Extract the (X, Y) coordinate from the center of the cell holding the provided text.  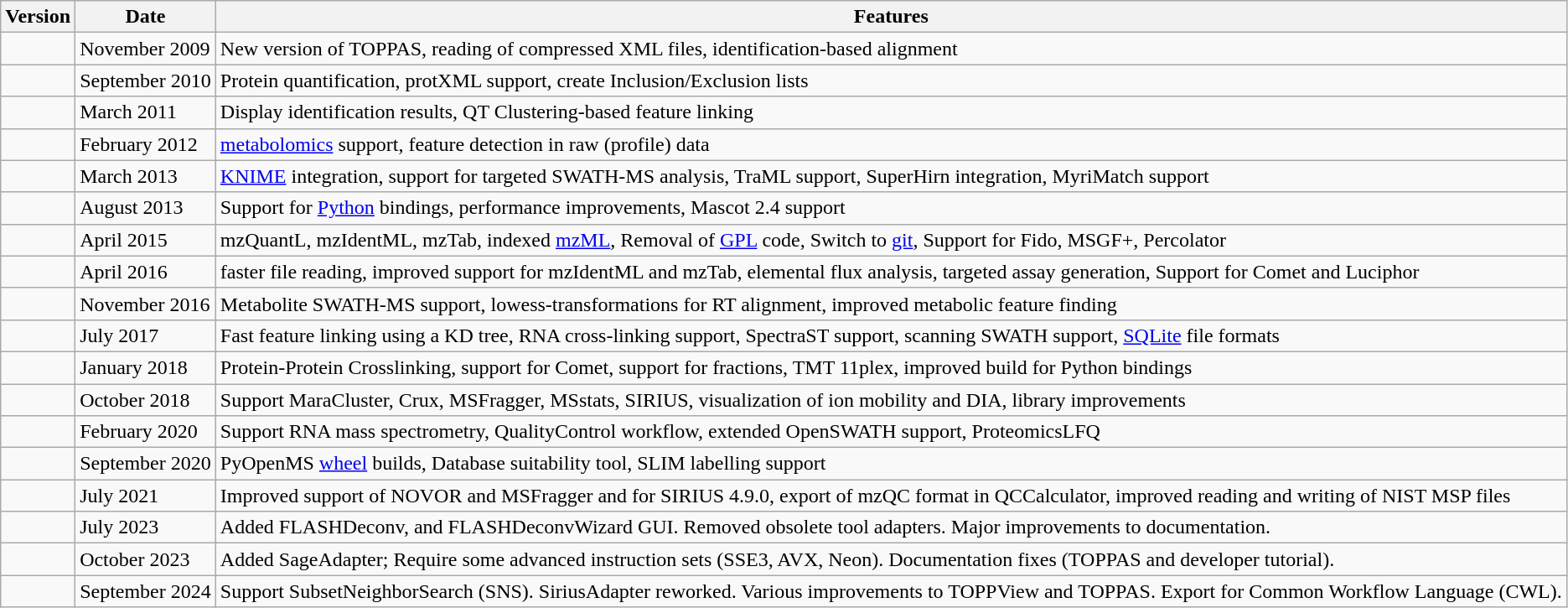
metabolomics support, feature detection in raw (profile) data (891, 144)
Support MaraCluster, Crux, MSFragger, MSstats, SIRIUS, visualization of ion mobility and DIA, library improvements (891, 400)
November 2009 (146, 49)
Version (39, 17)
Date (146, 17)
New version of TOPPAS, reading of compressed XML files, identification-based alignment (891, 49)
February 2012 (146, 144)
October 2023 (146, 559)
faster file reading, improved support for mzIdentML and mzTab, elemental flux analysis, targeted assay generation, Support for Comet and Luciphor (891, 272)
September 2010 (146, 81)
KNIME integration, support for targeted SWATH-MS analysis, TraML support, SuperHirn integration, MyriMatch support (891, 176)
November 2016 (146, 304)
September 2020 (146, 464)
January 2018 (146, 367)
Added SageAdapter; Require some advanced instruction sets (SSE3, AVX, Neon). Documentation fixes (TOPPAS and developer tutorial). (891, 559)
Fast feature linking using a KD tree, RNA cross-linking support, SpectraST support, scanning SWATH support, SQLite file formats (891, 335)
July 2017 (146, 335)
mzQuantL, mzIdentML, mzTab, indexed mzML, Removal of GPL code, Switch to git, Support for Fido, MSGF+, Percolator (891, 240)
Features (891, 17)
Metabolite SWATH-MS support, lowess-transformations for RT alignment, improved metabolic feature finding (891, 304)
July 2021 (146, 496)
Added FLASHDeconv, and FLASHDeconvWizard GUI. Removed obsolete tool adapters. Major improvements to documentation. (891, 527)
October 2018 (146, 400)
PyOpenMS wheel builds, Database suitability tool, SLIM labelling support (891, 464)
Support for Python bindings, performance improvements, Mascot 2.4 support (891, 208)
Support RNA mass spectrometry, QualityControl workflow, extended OpenSWATH support, ProteomicsLFQ (891, 432)
February 2020 (146, 432)
Improved support of NOVOR and MSFragger and for SIRIUS 4.9.0, export of mzQC format in QCCalculator, improved reading and writing of NIST MSP files (891, 496)
March 2013 (146, 176)
Support SubsetNeighborSearch (SNS). SiriusAdapter reworked. Various improvements to TOPPView and TOPPAS. Export for Common Workflow Language (CWL). (891, 591)
Protein-Protein Crosslinking, support for Comet, support for fractions, TMT 11plex, improved build for Python bindings (891, 367)
March 2011 (146, 112)
Protein quantification, protXML support, create Inclusion/Exclusion lists (891, 81)
July 2023 (146, 527)
April 2016 (146, 272)
April 2015 (146, 240)
August 2013 (146, 208)
Display identification results, QT Clustering-based feature linking (891, 112)
September 2024 (146, 591)
